Scan for the cell matching the given text and deliver its (X, Y) coordinate at center. 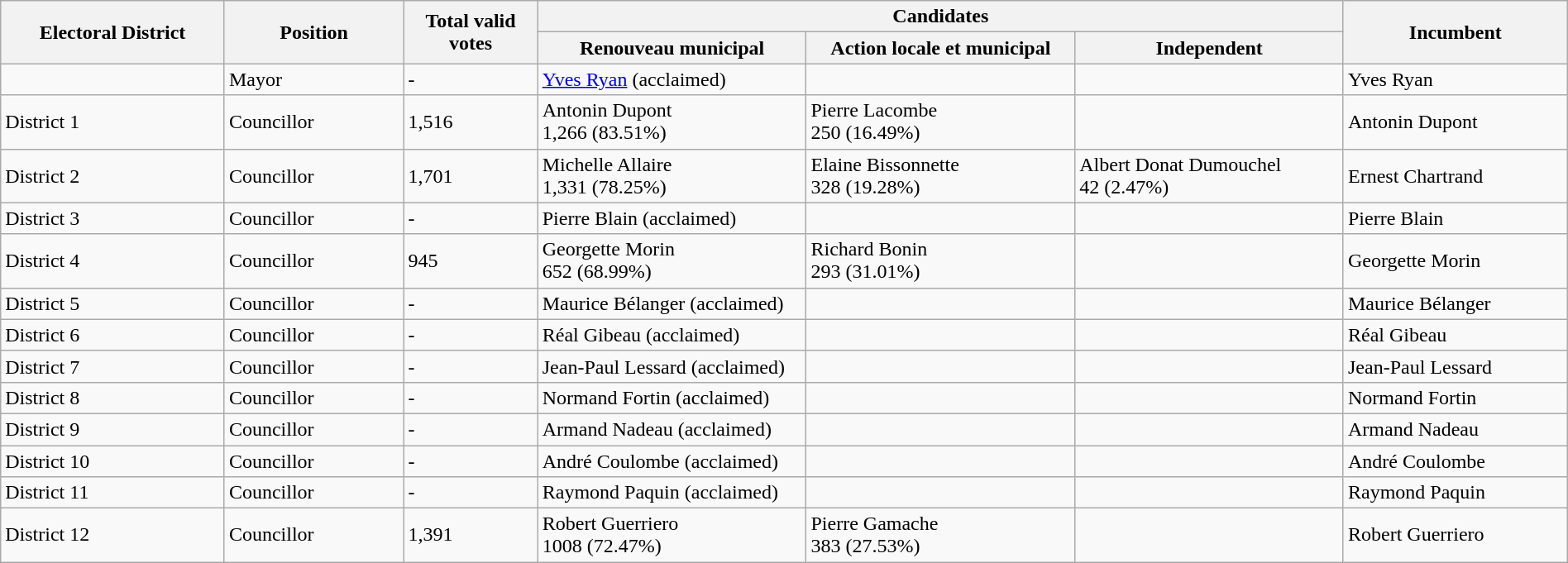
District 4 (112, 261)
Renouveau municipal (672, 48)
Réal Gibeau (1456, 335)
945 (471, 261)
Action locale et municipal (941, 48)
District 7 (112, 366)
Yves Ryan (1456, 79)
Normand Fortin (1456, 398)
Réal Gibeau (acclaimed) (672, 335)
District 2 (112, 175)
Independent (1209, 48)
André Coulombe (acclaimed) (672, 460)
Jean-Paul Lessard (acclaimed) (672, 366)
Pierre Lacombe 250 (16.49%) (941, 122)
Mayor (313, 79)
Raymond Paquin (1456, 493)
Armand Nadeau (acclaimed) (672, 429)
Antonin Dupont (1456, 122)
Candidates (940, 17)
District 8 (112, 398)
District 3 (112, 218)
1,701 (471, 175)
Jean-Paul Lessard (1456, 366)
Richard Bonin 293 (31.01%) (941, 261)
District 5 (112, 303)
Incumbent (1456, 32)
Georgette Morin (1456, 261)
Antonin Dupont 1,266 (83.51%) (672, 122)
Pierre Blain (1456, 218)
Normand Fortin (acclaimed) (672, 398)
Pierre Gamache 383 (27.53%) (941, 536)
Maurice Bélanger (1456, 303)
District 11 (112, 493)
1,391 (471, 536)
Electoral District (112, 32)
Yves Ryan (acclaimed) (672, 79)
1,516 (471, 122)
André Coulombe (1456, 460)
Pierre Blain (acclaimed) (672, 218)
District 10 (112, 460)
District 6 (112, 335)
Michelle Allaire 1,331 (78.25%) (672, 175)
Armand Nadeau (1456, 429)
Georgette Morin 652 (68.99%) (672, 261)
Robert Guerriero 1008 (72.47%) (672, 536)
Total valid votes (471, 32)
Albert Donat Dumouchel 42 (2.47%) (1209, 175)
Raymond Paquin (acclaimed) (672, 493)
Robert Guerriero (1456, 536)
District 1 (112, 122)
Ernest Chartrand (1456, 175)
Maurice Bélanger (acclaimed) (672, 303)
Elaine Bissonnette 328 (19.28%) (941, 175)
District 12 (112, 536)
District 9 (112, 429)
Position (313, 32)
